Return the (X, Y) coordinate for the center point of the cell that contains the specified text.  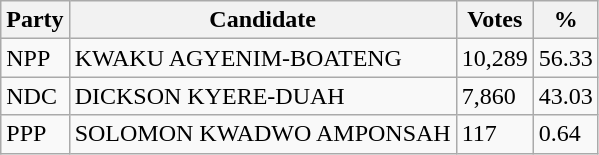
NDC (35, 96)
56.33 (566, 58)
% (566, 20)
SOLOMON KWADWO AMPONSAH (262, 134)
10,289 (494, 58)
117 (494, 134)
7,860 (494, 96)
KWAKU AGYENIM-BOATENG (262, 58)
PPP (35, 134)
0.64 (566, 134)
NPP (35, 58)
43.03 (566, 96)
DICKSON KYERE-DUAH (262, 96)
Votes (494, 20)
Candidate (262, 20)
Party (35, 20)
